Find where the given text appears and provide that cell's center as [X, Y] coordinate. 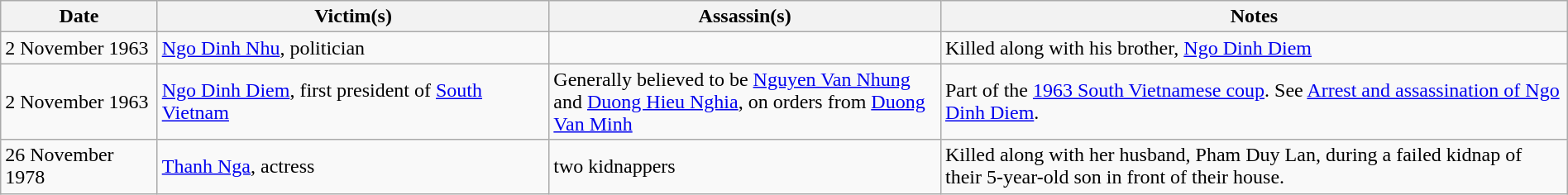
Killed along with his brother, Ngo Dinh Diem [1254, 48]
Assassin(s) [745, 17]
Part of the 1963 South Vietnamese coup. See Arrest and assassination of Ngo Dinh Diem. [1254, 102]
two kidnappers [745, 167]
Notes [1254, 17]
Killed along with her husband, Pham Duy Lan, during a failed kidnap of their 5-year-old son in front of their house. [1254, 167]
Date [79, 17]
Victim(s) [353, 17]
Thanh Nga, actress [353, 167]
Ngo Dinh Diem, first president of South Vietnam [353, 102]
Generally believed to be Nguyen Van Nhung and Duong Hieu Nghia, on orders from Duong Van Minh [745, 102]
26 November 1978 [79, 167]
Ngo Dinh Nhu, politician [353, 48]
